Extract the (x, y) coordinate from the center of the cell holding the provided text.  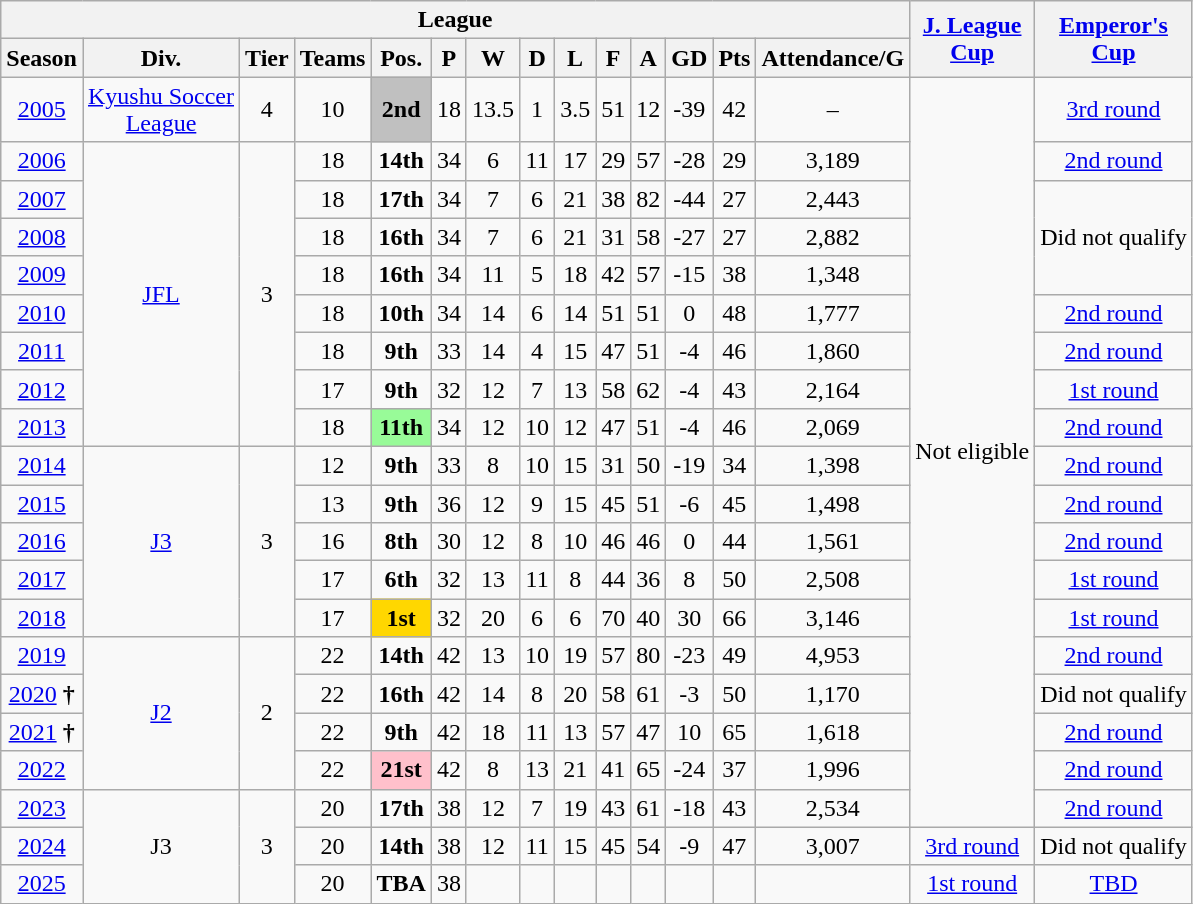
-27 (690, 237)
2nd (401, 110)
2,443 (833, 199)
1,348 (833, 275)
2017 (42, 580)
TBA (401, 884)
2008 (42, 237)
10th (401, 313)
3.5 (576, 110)
2020 † (42, 694)
Emperor'sCup (1114, 39)
2016 (42, 542)
-44 (690, 199)
48 (734, 313)
2024 (42, 846)
2010 (42, 313)
37 (734, 770)
13.5 (492, 110)
1st (401, 618)
1,498 (833, 503)
8th (401, 542)
2,164 (833, 389)
1,170 (833, 694)
2018 (42, 618)
5 (538, 275)
L (576, 58)
Attendance/G (833, 58)
A (648, 58)
Pts (734, 58)
2007 (42, 199)
Div. (160, 58)
2,069 (833, 427)
2006 (42, 161)
2023 (42, 808)
2,882 (833, 237)
F (614, 58)
11th (401, 427)
W (492, 58)
GD (690, 58)
2014 (42, 465)
Kyushu SoccerLeague (160, 110)
2015 (42, 503)
2025 (42, 884)
3,146 (833, 618)
-9 (690, 846)
– (833, 110)
54 (648, 846)
League (456, 20)
2019 (42, 656)
49 (734, 656)
16 (332, 542)
-28 (690, 161)
-19 (690, 465)
Teams (332, 58)
2,534 (833, 808)
D (538, 58)
J2 (160, 713)
Pos. (401, 58)
2021 † (42, 732)
1,996 (833, 770)
-6 (690, 503)
2009 (42, 275)
1,860 (833, 351)
Tier (268, 58)
2012 (42, 389)
41 (614, 770)
-24 (690, 770)
Not eligible (972, 452)
2011 (42, 351)
82 (648, 199)
9 (538, 503)
2 (268, 713)
21st (401, 770)
1,398 (833, 465)
-18 (690, 808)
6th (401, 580)
2,508 (833, 580)
-15 (690, 275)
66 (734, 618)
TBD (1114, 884)
-23 (690, 656)
J. League Cup (972, 39)
1 (538, 110)
JFL (160, 294)
3,007 (833, 846)
80 (648, 656)
1,561 (833, 542)
3,189 (833, 161)
2005 (42, 110)
-39 (690, 110)
4,953 (833, 656)
70 (614, 618)
1,618 (833, 732)
62 (648, 389)
-3 (690, 694)
2022 (42, 770)
P (448, 58)
2013 (42, 427)
Season (42, 58)
1,777 (833, 313)
40 (648, 618)
